Capture the cell that displays the provided text and extract its [X, Y] central coordinate. 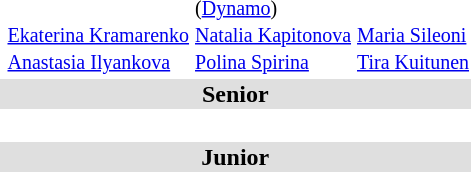
Junior [236, 157]
Senior [236, 94]
